From the cell containing the given text, extract its center point as (x, y) coordinate. 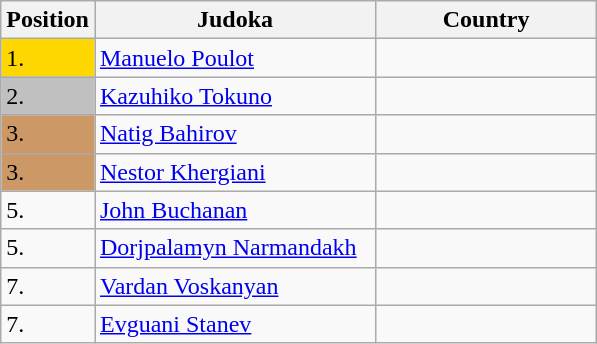
Manuelo Poulot (234, 58)
Vardan Voskanyan (234, 286)
Natig Bahirov (234, 134)
Judoka (234, 20)
Nestor Khergiani (234, 172)
Kazuhiko Tokuno (234, 96)
John Buchanan (234, 210)
1. (48, 58)
Dorjpalamyn Narmandakh (234, 248)
2. (48, 96)
Country (486, 20)
Evguani Stanev (234, 324)
Position (48, 20)
